Return (X, Y) of the center of cell containing provided text 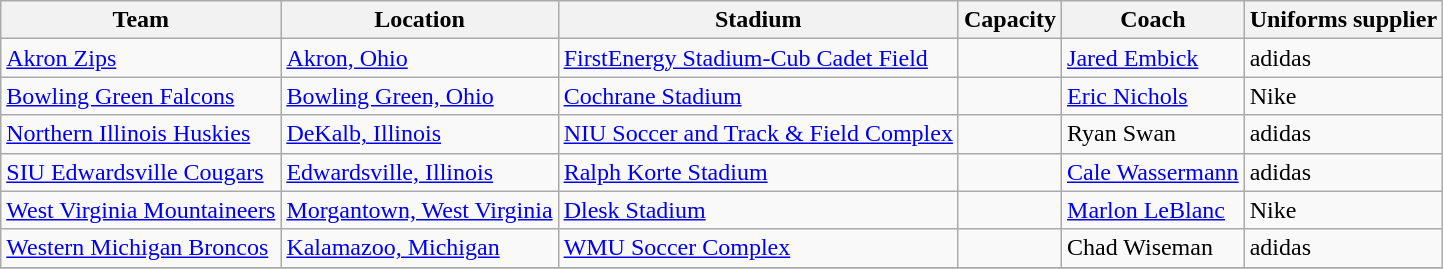
Cochrane Stadium (758, 96)
WMU Soccer Complex (758, 248)
Coach (1154, 20)
Stadium (758, 20)
Edwardsville, Illinois (420, 172)
West Virginia Mountaineers (141, 210)
Northern Illinois Huskies (141, 134)
Bowling Green, Ohio (420, 96)
Uniforms supplier (1343, 20)
Capacity (1010, 20)
Akron Zips (141, 58)
Morgantown, West Virginia (420, 210)
Eric Nichols (1154, 96)
SIU Edwardsville Cougars (141, 172)
Location (420, 20)
Dlesk Stadium (758, 210)
Ryan Swan (1154, 134)
Marlon LeBlanc (1154, 210)
Cale Wassermann (1154, 172)
Jared Embick (1154, 58)
NIU Soccer and Track & Field Complex (758, 134)
Chad Wiseman (1154, 248)
Ralph Korte Stadium (758, 172)
Bowling Green Falcons (141, 96)
Western Michigan Broncos (141, 248)
FirstEnergy Stadium-Cub Cadet Field (758, 58)
Kalamazoo, Michigan (420, 248)
Akron, Ohio (420, 58)
Team (141, 20)
DeKalb, Illinois (420, 134)
